For the text-containing cell, return its midpoint in [X, Y] coordinate format. 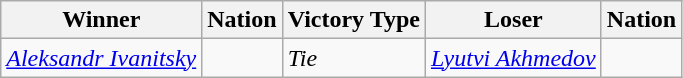
Aleksandr Ivanitsky [102, 58]
Victory Type [354, 20]
Lyutvi Akhmedov [513, 58]
Winner [102, 20]
Loser [513, 20]
Tie [354, 58]
